Return the (X, Y) coordinate for the center point of the cell that contains the specified text.  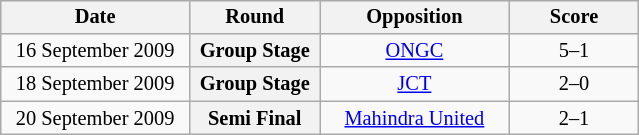
Date (95, 17)
20 September 2009 (95, 118)
ONGC (415, 51)
2–0 (574, 84)
JCT (415, 84)
2–1 (574, 118)
Round (255, 17)
Mahindra United (415, 118)
Semi Final (255, 118)
Opposition (415, 17)
16 September 2009 (95, 51)
18 September 2009 (95, 84)
Score (574, 17)
5–1 (574, 51)
